Return [x, y] of the center of cell containing provided text 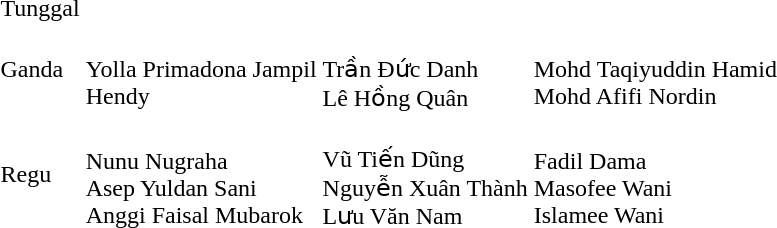
Trần Đức DanhLê Hồng Quân [425, 70]
Yolla Primadona JampilHendy [201, 70]
